Scan for the cell matching the given text and deliver its [X, Y] coordinate at center. 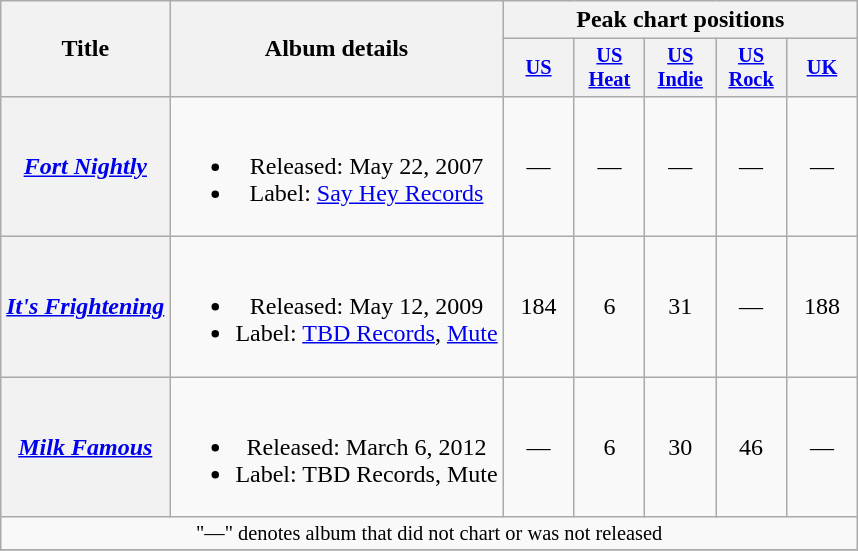
184 [538, 307]
Peak chart positions [680, 20]
30 [680, 447]
188 [822, 307]
UK [822, 68]
US Indie [680, 68]
31 [680, 307]
Title [86, 49]
US Heat [610, 68]
Released: May 12, 2009Label: TBD Records, Mute [336, 307]
US Rock [752, 68]
"—" denotes album that did not chart or was not released [430, 534]
Album details [336, 49]
Released: March 6, 2012Label: TBD Records, Mute [336, 447]
Released: May 22, 2007Label: Say Hey Records [336, 166]
US [538, 68]
Milk Famous [86, 447]
Fort Nightly [86, 166]
46 [752, 447]
It's Frightening [86, 307]
